Extract the (X, Y) coordinate from the center of the cell holding the provided text.  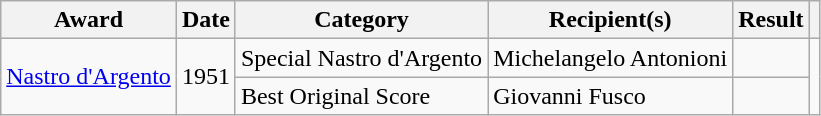
1951 (206, 77)
Nastro d'Argento (89, 77)
Date (206, 20)
Category (361, 20)
Best Original Score (361, 96)
Recipient(s) (610, 20)
Michelangelo Antonioni (610, 58)
Award (89, 20)
Giovanni Fusco (610, 96)
Special Nastro d'Argento (361, 58)
Result (771, 20)
